Identify which cell holds the provided text, then report its [x, y] central coordinate. 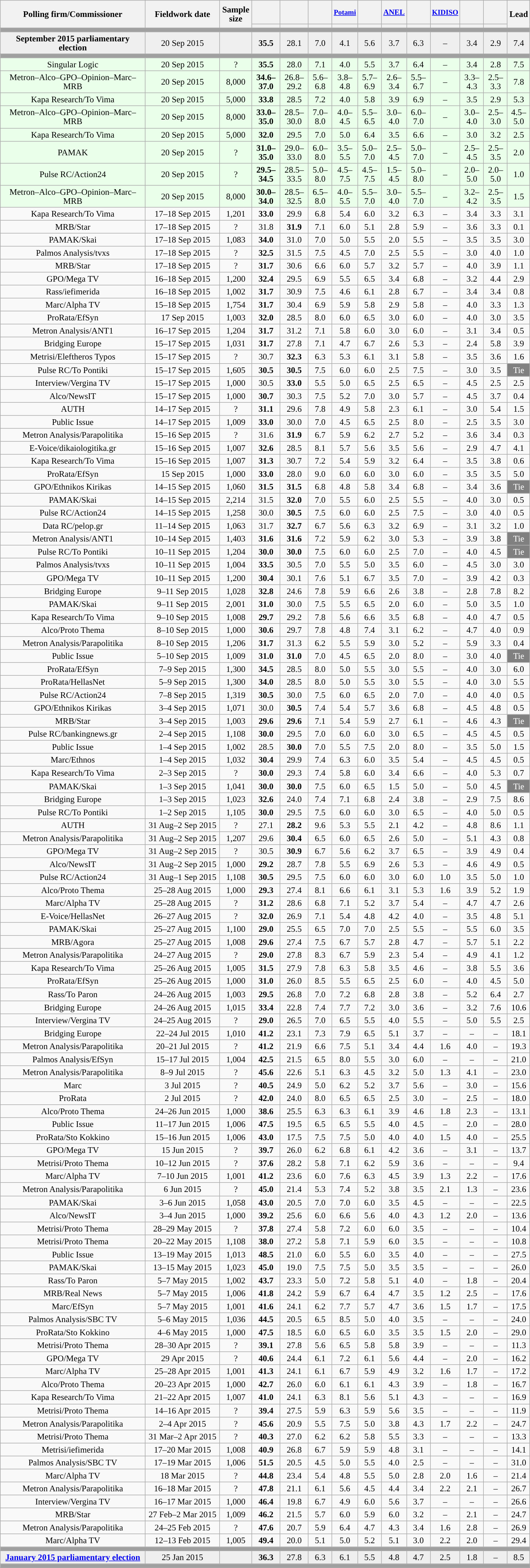
Polling firm/Commissioner [73, 14]
Marc/Ethnos [73, 760]
2.6–3.4 [394, 82]
23.1 [294, 1033]
40.3 [266, 1436]
13.7 [519, 1151]
5.6–6.8 [320, 82]
15.6 [519, 1085]
Rass/iefimerida [73, 292]
1,071 [236, 708]
16–18 Mar 2015 [182, 1488]
13–15 May 2015 [182, 1267]
31 Aug–1 Sep 2015 [182, 877]
17 Sep 2015 [182, 318]
7.0–8.0 [320, 117]
20.9 [294, 1424]
24–27 Aug 2015 [182, 955]
11–14 Sep 2015 [182, 526]
3.3–4.3 [472, 82]
8–9 Jul 2015 [182, 1072]
14–16 Apr 2015 [182, 1411]
22.5 [519, 1203]
28–30 Apr 2015 [182, 1345]
1,605 [236, 370]
22–24 Jul 2015 [182, 1033]
48.5 [266, 1254]
Metrisi/iefimerida [73, 1449]
33.5 [266, 565]
32.3 [294, 357]
1,100 [236, 930]
0.6 [519, 461]
4.0–4.5 [345, 117]
3.2–4.2 [472, 196]
29.4 [519, 1541]
13.3 [519, 1436]
28.5–32.5 [294, 196]
27.0 [294, 1436]
24.9 [294, 1085]
September 2015 parliamentary election [73, 43]
27 Feb–2 Mar 2015 [182, 1515]
1,032 [236, 760]
15–16 Jun 2015 [182, 1137]
46.4 [266, 1502]
33.0–35.0 [266, 117]
46.2 [266, 1515]
1,060 [236, 487]
1,010 [236, 1033]
3.5–5.5 [345, 152]
10.4 [519, 1228]
38.6 [266, 1112]
7–10 Jun 2015 [182, 1176]
9–10 Sep 2015 [182, 617]
1.5–4.5 [394, 174]
21.9 [294, 1046]
6.0–8.0 [320, 152]
18.0 [519, 1098]
11.3 [519, 1345]
42.7 [266, 1385]
9.4 [519, 1163]
Singular Logic [73, 65]
30.1 [294, 578]
14.1 [519, 1449]
28.7 [294, 864]
7.9 [345, 1033]
13–19 May 2015 [182, 1254]
13.1 [519, 1112]
1,206 [236, 643]
1,041 [236, 786]
12–13 Feb 2015 [182, 1541]
Lead [519, 14]
ProRata/HellasNet [73, 682]
3–6 Jun 2015 [182, 1203]
27.1 [266, 825]
32.4 [266, 279]
31.0–35.0 [266, 152]
20–22 May 2015 [182, 1242]
10–12 Jun 2015 [182, 1163]
40.6 [266, 1358]
1,319 [236, 695]
33.4 [266, 1007]
1,015 [236, 1007]
10–14 Sep 2015 [182, 539]
7–8 Sep 2015 [182, 695]
6.5–8.0 [320, 196]
29.5–34.5 [266, 174]
4–6 May 2015 [182, 1333]
3–4 Jun 2015 [182, 1215]
30.0–34.0 [266, 196]
8.3 [320, 955]
Sample size [236, 14]
51.5 [266, 1463]
Metrisi/Eleftheros Typos [73, 357]
29.0–33.0 [294, 152]
Data RC/pelop.gr [73, 526]
MRB/Agora [73, 942]
4.5–5.0 [519, 117]
34.5 [266, 669]
22.6 [294, 1072]
15 Jun 2015 [182, 1151]
January 2015 parliamentary election [73, 1557]
1,028 [236, 591]
22.8 [294, 1007]
13.6 [519, 1215]
30.3 [294, 396]
16–17 Mar 2015 [182, 1502]
39.2 [266, 1215]
15–18 Sep 2015 [182, 305]
23.3 [294, 1281]
Marc/EfSyn [73, 1306]
44.5 [266, 1320]
0.9 [519, 630]
25 Jan 2015 [182, 1557]
3 Jul 2015 [182, 1085]
0.1 [519, 227]
27.9 [294, 969]
23.4 [294, 1475]
28.6 [294, 903]
28.5–33.5 [294, 174]
17–20 Mar 2015 [182, 1449]
19.8 [294, 1502]
43.7 [266, 1281]
20.7 [294, 1527]
41.8 [266, 1294]
7.3 [320, 1033]
25.6 [294, 1215]
39.7 [266, 1151]
2–3 Sep 2015 [182, 773]
Pulse RC/bankingnews.gr [73, 734]
20.4 [519, 1281]
42.0 [266, 1098]
25–28 Apr 2015 [182, 1372]
0.7 [519, 773]
5.5–6.5 [370, 117]
2 Jul 2015 [182, 1098]
17.2 [519, 1372]
2–4 Sep 2015 [182, 734]
37.6 [266, 1163]
4.0–5.5 [345, 196]
5–6 May 2015 [182, 1320]
1,258 [236, 513]
2.5–3.3 [495, 82]
ANEL [394, 12]
41.6 [266, 1306]
18.1 [519, 1033]
26.6 [519, 1502]
29 Apr 2015 [182, 1358]
PAMAK [73, 152]
26.7 [519, 1488]
1,013 [236, 1254]
18 Mar 2015 [182, 1475]
2,214 [236, 500]
11.9 [519, 1411]
24.2 [294, 1294]
1,083 [236, 240]
34.6–37.0 [266, 82]
1,754 [236, 305]
5–10 Sep 2015 [182, 656]
9.6 [320, 825]
28.1 [294, 43]
1,201 [236, 214]
16.9 [519, 1397]
32.7 [294, 526]
KIDISO [445, 12]
16.2 [519, 1358]
19.0 [294, 1267]
5–9 Sep 2015 [182, 682]
41.0 [266, 1397]
49.4 [266, 1541]
16.7 [519, 1385]
2.5–3.0 [495, 117]
10.6 [519, 1007]
7–9 Sep 2015 [182, 669]
Marc [73, 1085]
1.9 [519, 890]
28–29 May 2015 [182, 1228]
39.1 [266, 1345]
9.0 [320, 474]
Potami [345, 12]
3.8–4.8 [345, 82]
Fieldwork date [182, 14]
28.5–30.0 [294, 117]
6 Jun 2015 [182, 1190]
36.3 [266, 1557]
8.2 [519, 591]
20–21 Jul 2015 [182, 1046]
1,031 [236, 344]
41.3 [266, 1372]
32.5 [266, 253]
1–2 Sep 2015 [182, 812]
20.0 [294, 1541]
23.0 [519, 1072]
47.6 [266, 1527]
24.4 [294, 1358]
1,036 [236, 1320]
19.5 [294, 1124]
24–26 Jun 2015 [182, 1112]
24.6 [294, 591]
2,001 [236, 604]
40.5 [266, 1085]
E-Voice/HellasNet [73, 916]
26.5 [294, 1021]
39.4 [266, 1411]
11–17 Jun 2015 [182, 1124]
38.0 [266, 1242]
15 Sep 2015 [182, 474]
31 Mar–2 Apr 2015 [182, 1436]
21–22 Apr 2015 [182, 1397]
1,058 [236, 1203]
24–25 Aug 2015 [182, 1021]
20–23 Apr 2015 [182, 1385]
1,105 [236, 812]
5.7–6.9 [370, 82]
1,403 [236, 539]
2–4 Apr 2015 [182, 1424]
17–19 Mar 2015 [182, 1463]
26.8–29.2 [294, 82]
44.8 [266, 1475]
33.8 [266, 100]
37.8 [266, 1228]
6.0–7.0 [419, 117]
15–17 Jul 2015 [182, 1060]
32.8 [266, 591]
40.9 [266, 1449]
MRB/Real News [73, 1294]
31.1 [266, 409]
27.2 [294, 1242]
24–25 Feb 2015 [182, 1527]
5.5–6.7 [419, 82]
18.5 [294, 1333]
16–17 Sep 2015 [182, 331]
Palmos Analysis/EfSyn [73, 1060]
47.8 [266, 1488]
31.8 [266, 227]
10.8 [519, 1242]
1,063 [236, 526]
21.1 [294, 1488]
ProRata [73, 1098]
26–27 Aug 2015 [182, 916]
1,207 [236, 839]
19.3 [519, 1046]
42.5 [266, 1060]
E-Voice/dikaiologitika.gr [73, 448]
